Find where the given text appears and provide that cell's center as [x, y] coordinate. 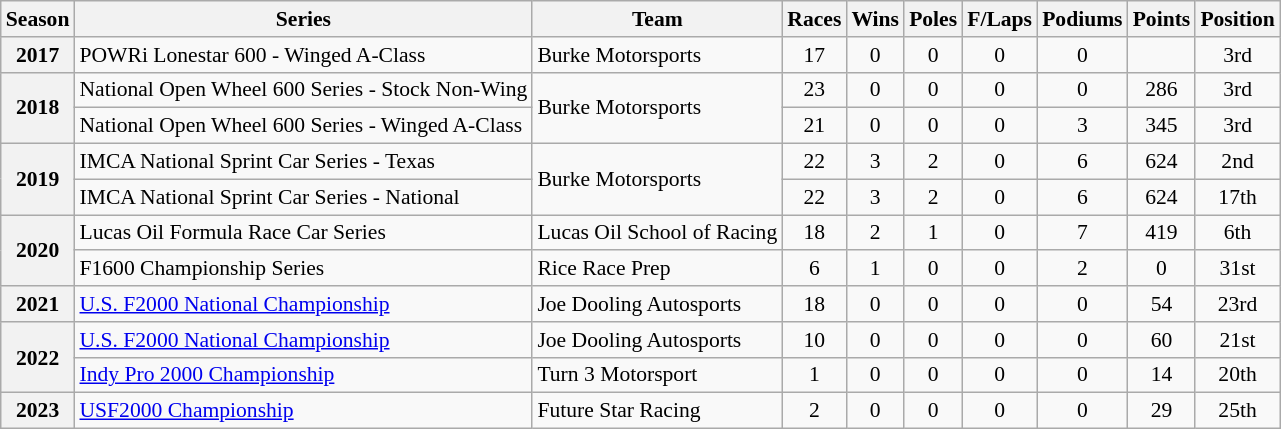
7 [1082, 233]
Season [38, 19]
2020 [38, 250]
Podiums [1082, 19]
Series [303, 19]
2017 [38, 55]
IMCA National Sprint Car Series - Texas [303, 162]
Turn 3 Motorsport [657, 375]
2018 [38, 108]
286 [1162, 90]
National Open Wheel 600 Series - Winged A-Class [303, 126]
USF2000 Championship [303, 411]
Points [1162, 19]
17 [814, 55]
Indy Pro 2000 Championship [303, 375]
POWRi Lonestar 600 - Winged A-Class [303, 55]
6th [1237, 233]
Future Star Racing [657, 411]
Poles [933, 19]
419 [1162, 233]
23 [814, 90]
25th [1237, 411]
2021 [38, 304]
Lucas Oil Formula Race Car Series [303, 233]
54 [1162, 304]
21 [814, 126]
10 [814, 340]
20th [1237, 375]
Team [657, 19]
14 [1162, 375]
Rice Race Prep [657, 269]
21st [1237, 340]
29 [1162, 411]
Lucas Oil School of Racing [657, 233]
60 [1162, 340]
F1600 Championship Series [303, 269]
Races [814, 19]
17th [1237, 197]
2019 [38, 180]
Wins [875, 19]
2023 [38, 411]
National Open Wheel 600 Series - Stock Non-Wing [303, 90]
F/Laps [1000, 19]
2nd [1237, 162]
23rd [1237, 304]
IMCA National Sprint Car Series - National [303, 197]
2022 [38, 358]
345 [1162, 126]
31st [1237, 269]
Position [1237, 19]
